Output the [X, Y] coordinate of the center of the cell containing the given text.  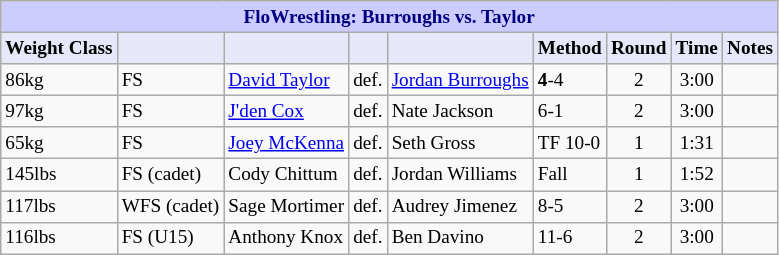
FS (U15) [170, 238]
Sage Mortimer [286, 206]
6-1 [570, 111]
Joey McKenna [286, 143]
97kg [59, 111]
1:31 [696, 143]
11-6 [570, 238]
Notes [750, 48]
TF 10-0 [570, 143]
Seth Gross [460, 143]
4-4 [570, 80]
Anthony Knox [286, 238]
Fall [570, 175]
David Taylor [286, 80]
8-5 [570, 206]
Cody Chittum [286, 175]
116lbs [59, 238]
117lbs [59, 206]
Round [638, 48]
Jordan Burroughs [460, 80]
145lbs [59, 175]
65kg [59, 143]
FloWrestling: Burroughs vs. Taylor [390, 17]
WFS (cadet) [170, 206]
86kg [59, 80]
Audrey Jimenez [460, 206]
1:52 [696, 175]
FS (cadet) [170, 175]
Ben Davino [460, 238]
Weight Class [59, 48]
Method [570, 48]
J'den Cox [286, 111]
Time [696, 48]
Jordan Williams [460, 175]
Nate Jackson [460, 111]
